Locate the cell with the specified text and output its (x, y) center coordinate. 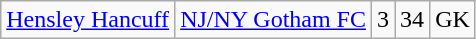
NJ/NY Gotham FC (274, 20)
3 (384, 20)
34 (412, 20)
Hensley Hancuff (88, 20)
GK (453, 20)
